Pinpoint the cell where the given text exists, returning its (x, y) midpoint coordinate. 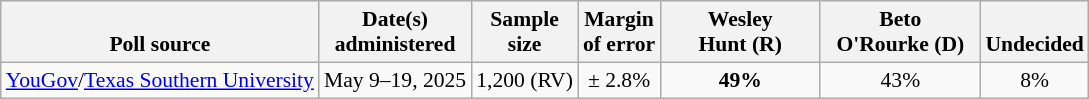
± 2.8% (619, 80)
49% (740, 80)
May 9–19, 2025 (395, 80)
Date(s)administered (395, 32)
Marginof error (619, 32)
WesleyHunt (R) (740, 32)
Undecided (1034, 32)
YouGov/Texas Southern University (160, 80)
BetoO'Rourke (D) (900, 32)
Poll source (160, 32)
43% (900, 80)
Samplesize (524, 32)
8% (1034, 80)
1,200 (RV) (524, 80)
